Search for the cell housing the specified text and yield its [x, y] center coordinate. 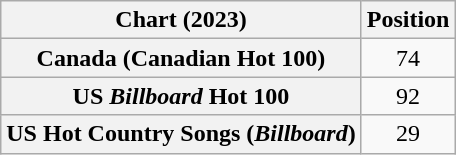
74 [408, 58]
92 [408, 96]
US Hot Country Songs (Billboard) [181, 134]
Position [408, 20]
US Billboard Hot 100 [181, 96]
29 [408, 134]
Chart (2023) [181, 20]
Canada (Canadian Hot 100) [181, 58]
